Detect which cell encompasses the target text, then output its (x, y) center coordinate. 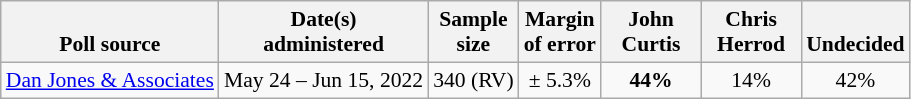
Undecided (855, 32)
Dan Jones & Associates (110, 80)
± 5.3% (560, 80)
44% (651, 80)
42% (855, 80)
ChrisHerrod (751, 32)
JohnCurtis (651, 32)
340 (RV) (474, 80)
14% (751, 80)
May 24 – Jun 15, 2022 (324, 80)
Date(s)administered (324, 32)
Samplesize (474, 32)
Poll source (110, 32)
Marginof error (560, 32)
